Return (x, y) of the center of cell containing provided text 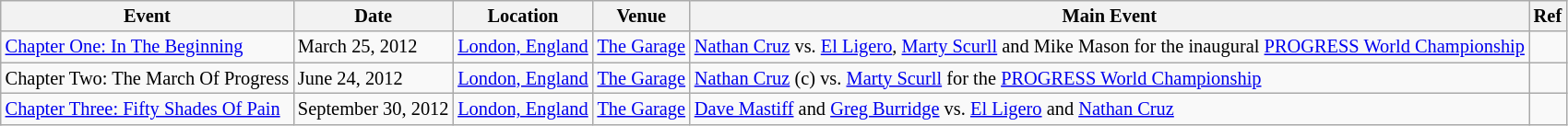
Date (373, 16)
Event (148, 16)
Ref (1548, 16)
March 25, 2012 (373, 47)
Location (522, 16)
Nathan Cruz (c) vs. Marty Scurll for the PROGRESS World Championship (1110, 78)
Chapter Two: The March Of Progress (148, 78)
September 30, 2012 (373, 109)
Chapter One: In The Beginning (148, 47)
June 24, 2012 (373, 78)
Chapter Three: Fifty Shades Of Pain (148, 109)
Nathan Cruz vs. El Ligero, Marty Scurll and Mike Mason for the inaugural PROGRESS World Championship (1110, 47)
Venue (642, 16)
Dave Mastiff and Greg Burridge vs. El Ligero and Nathan Cruz (1110, 109)
Main Event (1110, 16)
